Search for the cell housing the specified text and yield its (x, y) center coordinate. 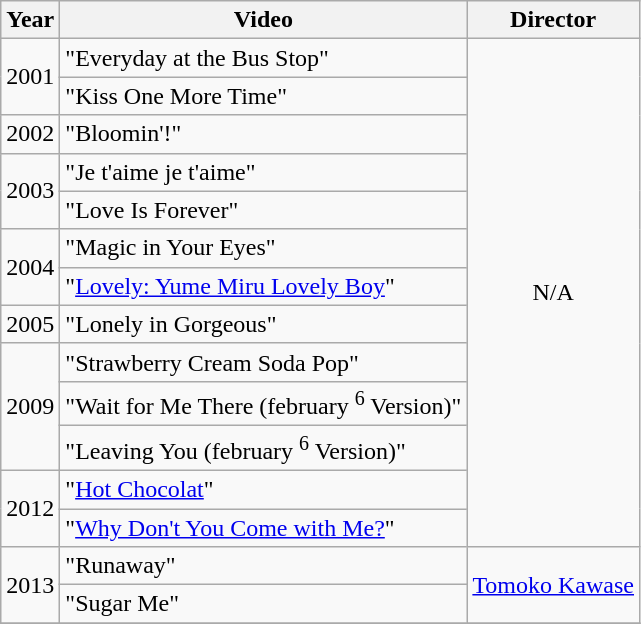
"Lovely: Yume Miru Lovely Boy" (264, 286)
2003 (30, 191)
"Strawberry Cream Soda Pop" (264, 362)
Year (30, 20)
"Hot Chocolat" (264, 489)
"Leaving You (february 6 Version)" (264, 448)
Video (264, 20)
"Runaway" (264, 566)
Tomoko Kawase (554, 585)
2013 (30, 585)
2001 (30, 77)
"Love Is Forever" (264, 210)
"Je t'aime je t'aime" (264, 172)
2012 (30, 508)
2002 (30, 134)
"Lonely in Gorgeous" (264, 324)
Director (554, 20)
"Wait for Me There (february 6 Version)" (264, 404)
"Everyday at the Bus Stop" (264, 58)
"Magic in Your Eyes" (264, 248)
2009 (30, 406)
"Sugar Me" (264, 604)
"Why Don't You Come with Me?" (264, 528)
"Kiss One More Time" (264, 96)
2004 (30, 267)
2005 (30, 324)
N/A (554, 293)
"Bloomin'!" (264, 134)
